Scan for the cell matching the given text and deliver its (x, y) coordinate at center. 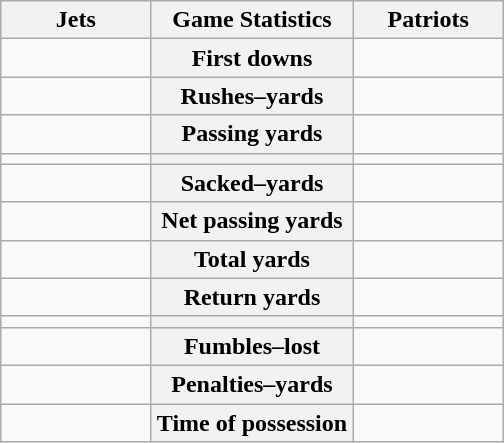
Rushes–yards (252, 96)
Net passing yards (252, 221)
Fumbles–lost (252, 346)
Return yards (252, 297)
First downs (252, 58)
Total yards (252, 259)
Sacked–yards (252, 183)
Game Statistics (252, 20)
Jets (76, 20)
Time of possession (252, 423)
Patriots (428, 20)
Passing yards (252, 134)
Penalties–yards (252, 384)
